Identify which cell holds the provided text, then report its [X, Y] central coordinate. 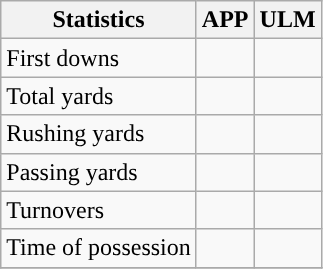
Time of possession [99, 248]
ULM [288, 20]
APP [225, 20]
Turnovers [99, 210]
Rushing yards [99, 134]
First downs [99, 58]
Passing yards [99, 172]
Total yards [99, 96]
Statistics [99, 20]
